Determine the (X, Y) coordinate at the center of the cell enclosing the given text.  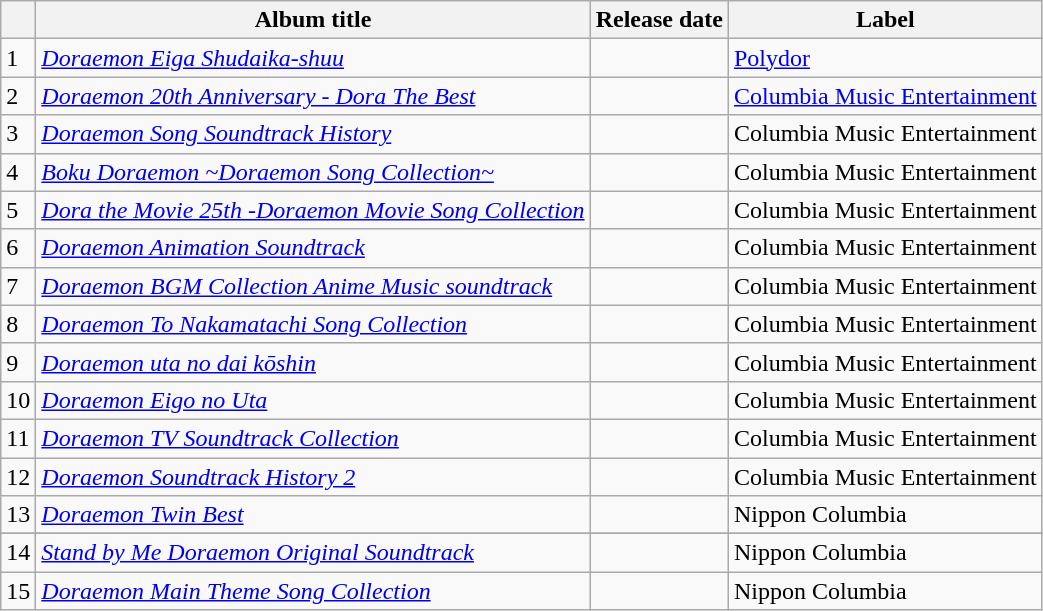
3 (18, 134)
Doraemon Main Theme Song Collection (313, 591)
14 (18, 553)
Label (885, 20)
12 (18, 477)
Doraemon Soundtrack History 2 (313, 477)
Doraemon Animation Soundtrack (313, 248)
7 (18, 286)
15 (18, 591)
Doraemon Eiga Shudaika-shuu (313, 58)
Boku Doraemon ~Doraemon Song Collection~ (313, 172)
Doraemon Song Soundtrack History (313, 134)
8 (18, 324)
4 (18, 172)
9 (18, 362)
Doraemon Eigo no Uta (313, 400)
5 (18, 210)
10 (18, 400)
2 (18, 96)
1 (18, 58)
Dora the Movie 25th -Doraemon Movie Song Collection (313, 210)
Doraemon uta no dai kōshin (313, 362)
Doraemon To Nakamatachi Song Collection (313, 324)
Doraemon 20th Anniversary - Dora The Best (313, 96)
Polydor (885, 58)
Doraemon Twin Best (313, 515)
Doraemon BGM Collection Anime Music soundtrack (313, 286)
Album title (313, 20)
6 (18, 248)
Release date (659, 20)
11 (18, 438)
13 (18, 515)
Doraemon TV Soundtrack Collection (313, 438)
Stand by Me Doraemon Original Soundtrack (313, 553)
